Find where the given text appears and provide that cell's center as [X, Y] coordinate. 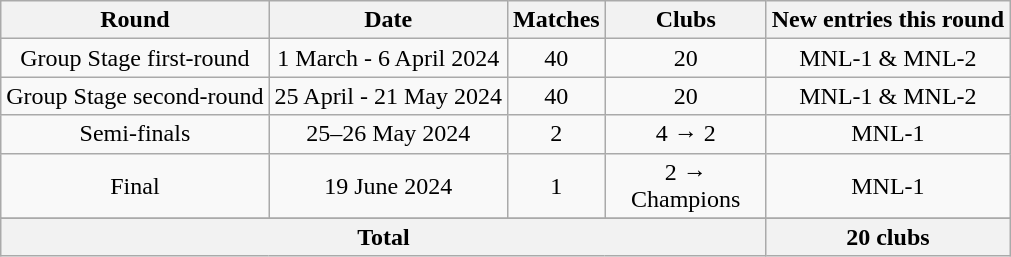
1 March - 6 April 2024 [388, 58]
4 → 2 [686, 134]
Round [135, 20]
Group Stage second-round [135, 96]
2 [556, 134]
Date [388, 20]
Semi-finals [135, 134]
Final [135, 186]
Total [384, 237]
Matches [556, 20]
25–26 May 2024 [388, 134]
1 [556, 186]
25 April - 21 May 2024 [388, 96]
20 clubs [888, 237]
Group Stage first-round [135, 58]
2 → Champions [686, 186]
19 June 2024 [388, 186]
New entries this round [888, 20]
Clubs [686, 20]
